Return [x, y] of the center of cell containing provided text 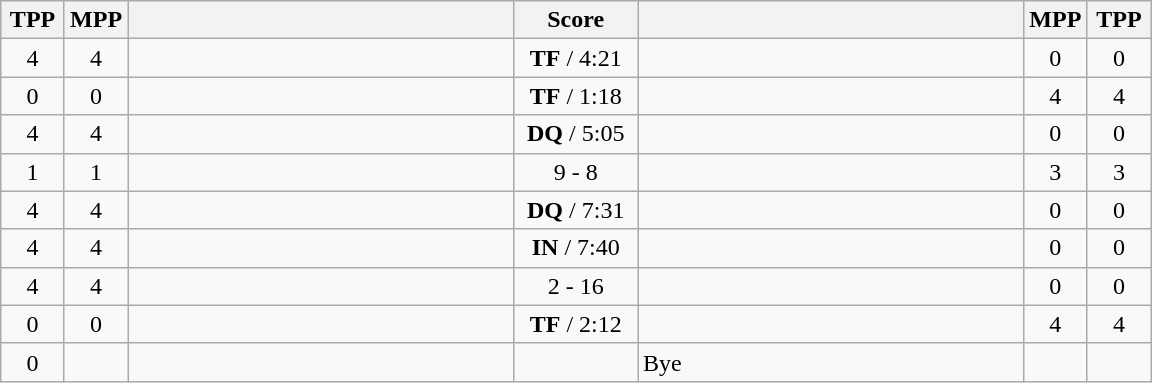
DQ / 5:05 [576, 134]
Score [576, 20]
2 - 16 [576, 286]
TF / 2:12 [576, 324]
Bye [831, 362]
9 - 8 [576, 172]
TF / 4:21 [576, 58]
TF / 1:18 [576, 96]
IN / 7:40 [576, 248]
DQ / 7:31 [576, 210]
